From the cell containing the given text, extract its center point as [X, Y] coordinate. 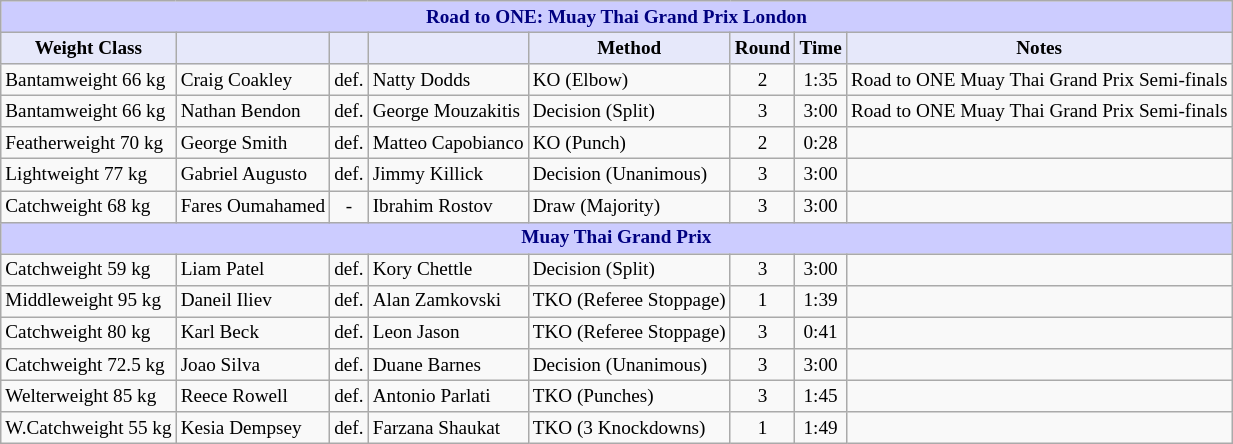
- [349, 206]
Jimmy Killick [448, 175]
Nathan Bendon [253, 111]
Matteo Capobianco [448, 143]
Catchweight 59 kg [88, 270]
Karl Beck [253, 333]
Kesia Dempsey [253, 428]
Middleweight 95 kg [88, 301]
Lightweight 77 kg [88, 175]
KO (Punch) [629, 143]
Round [762, 48]
W.Catchweight 55 kg [88, 428]
Alan Zamkovski [448, 301]
1:39 [820, 301]
Catchweight 80 kg [88, 333]
Natty Dodds [448, 80]
1:45 [820, 396]
Leon Jason [448, 333]
Method [629, 48]
Antonio Parlati [448, 396]
Craig Coakley [253, 80]
0:41 [820, 333]
Daneil Iliev [253, 301]
Weight Class [88, 48]
Draw (Majority) [629, 206]
Catchweight 68 kg [88, 206]
Kory Chettle [448, 270]
0:28 [820, 143]
Ibrahim Rostov [448, 206]
George Smith [253, 143]
Time [820, 48]
TKO (Punches) [629, 396]
1:49 [820, 428]
Welterweight 85 kg [88, 396]
Joao Silva [253, 365]
Farzana Shaukat [448, 428]
Road to ONE: Muay Thai Grand Prix London [616, 17]
Featherweight 70 kg [88, 143]
Catchweight 72.5 kg [88, 365]
1:35 [820, 80]
Reece Rowell [253, 396]
Fares Oumahamed [253, 206]
Duane Barnes [448, 365]
Notes [1039, 48]
George Mouzakitis [448, 111]
Liam Patel [253, 270]
Gabriel Augusto [253, 175]
KO (Elbow) [629, 80]
TKO (3 Knockdowns) [629, 428]
Muay Thai Grand Prix [616, 238]
